Detect which cell encompasses the target text, then output its (X, Y) center coordinate. 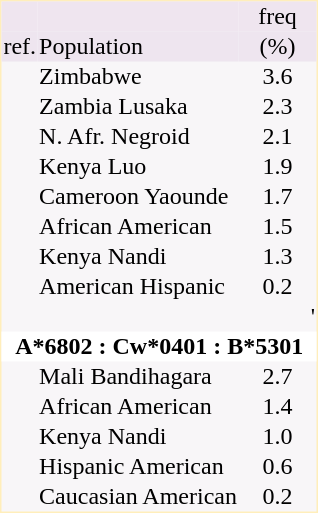
1.7 (277, 197)
2.3 (277, 107)
ref. (20, 47)
Mali Bandihagara (138, 377)
1.0 (277, 437)
0.6 (277, 467)
freq (277, 17)
' (160, 317)
Zambia Lusaka (138, 107)
1.9 (277, 167)
N. Afr. Negroid (138, 137)
Caucasian American (138, 497)
Kenya Luo (138, 167)
Zimbabwe (138, 77)
American Hispanic (138, 287)
A*6802 : Cw*0401 : B*5301 (160, 347)
(%) (277, 47)
3.6 (277, 77)
Hispanic American (138, 467)
Population (138, 47)
2.1 (277, 137)
Cameroon Yaounde (138, 197)
1.4 (277, 407)
1.3 (277, 257)
1.5 (277, 227)
2.7 (277, 377)
